Capture the cell that displays the provided text and extract its [X, Y] central coordinate. 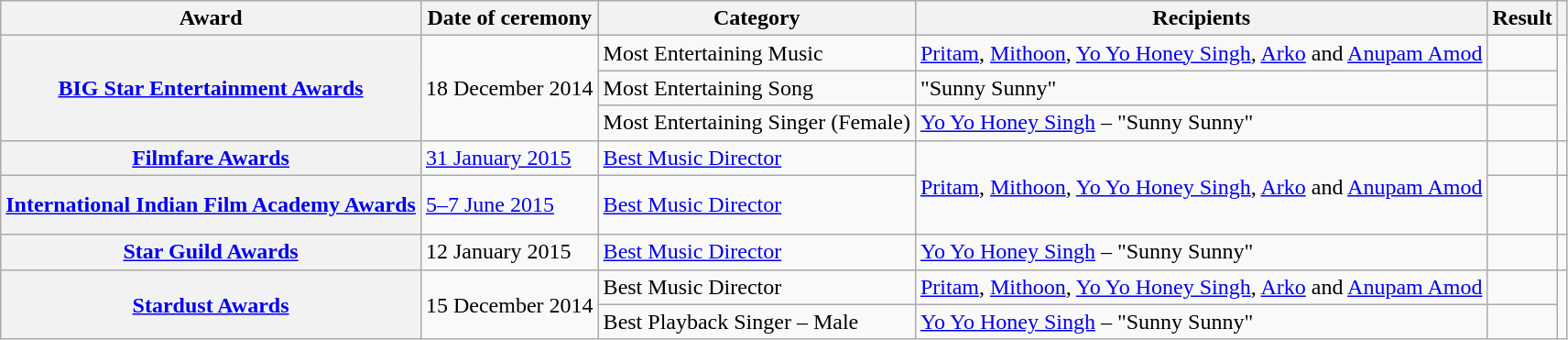
International Indian Film Academy Awards [211, 205]
Best Playback Singer – Male [757, 322]
Star Guild Awards [211, 252]
Award [211, 18]
Filmfare Awards [211, 158]
Date of ceremony [509, 18]
Most Entertaining Music [757, 53]
31 January 2015 [509, 158]
5–7 June 2015 [509, 205]
Stardust Awards [211, 304]
Most Entertaining Song [757, 88]
12 January 2015 [509, 252]
18 December 2014 [509, 88]
Most Entertaining Singer (Female) [757, 123]
Category [757, 18]
Result [1522, 18]
15 December 2014 [509, 304]
Recipients [1202, 18]
"Sunny Sunny" [1202, 88]
BIG Star Entertainment Awards [211, 88]
